Find where the given text appears and provide that cell's center as (X, Y) coordinate. 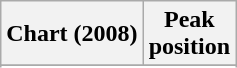
Peakposition (189, 34)
Chart (2008) (72, 34)
